Search for the cell housing the specified text and yield its [x, y] center coordinate. 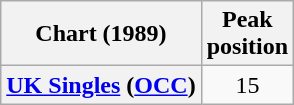
Peakposition [247, 34]
15 [247, 85]
Chart (1989) [101, 34]
UK Singles (OCC) [101, 85]
